Detect which cell encompasses the target text, then output its (X, Y) center coordinate. 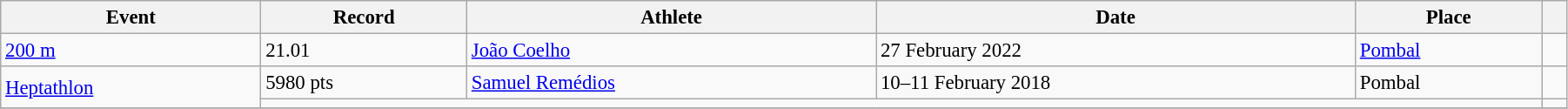
Heptathlon (131, 87)
Samuel Remédios (671, 83)
Record (364, 17)
200 m (131, 51)
27 February 2022 (1116, 51)
João Coelho (671, 51)
5980 pts (364, 83)
Date (1116, 17)
10–11 February 2018 (1116, 83)
Event (131, 17)
Place (1448, 17)
Athlete (671, 17)
21.01 (364, 51)
